Extract the [x, y] coordinate from the center of the cell holding the provided text.  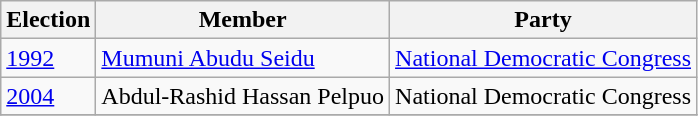
Mumuni Abudu Seidu [243, 58]
1992 [48, 58]
Member [243, 20]
2004 [48, 96]
Party [544, 20]
Abdul-Rashid Hassan Pelpuo [243, 96]
Election [48, 20]
